Scan for the cell matching the given text and deliver its [X, Y] coordinate at center. 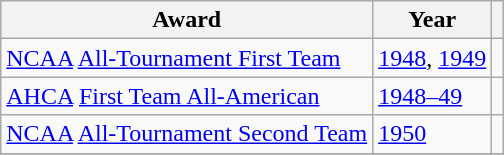
Year [432, 20]
1948, 1949 [432, 58]
1950 [432, 134]
Award [187, 20]
NCAA All-Tournament First Team [187, 58]
AHCA First Team All-American [187, 96]
1948–49 [432, 96]
NCAA All-Tournament Second Team [187, 134]
